Pinpoint the cell where the given text exists, returning its (X, Y) midpoint coordinate. 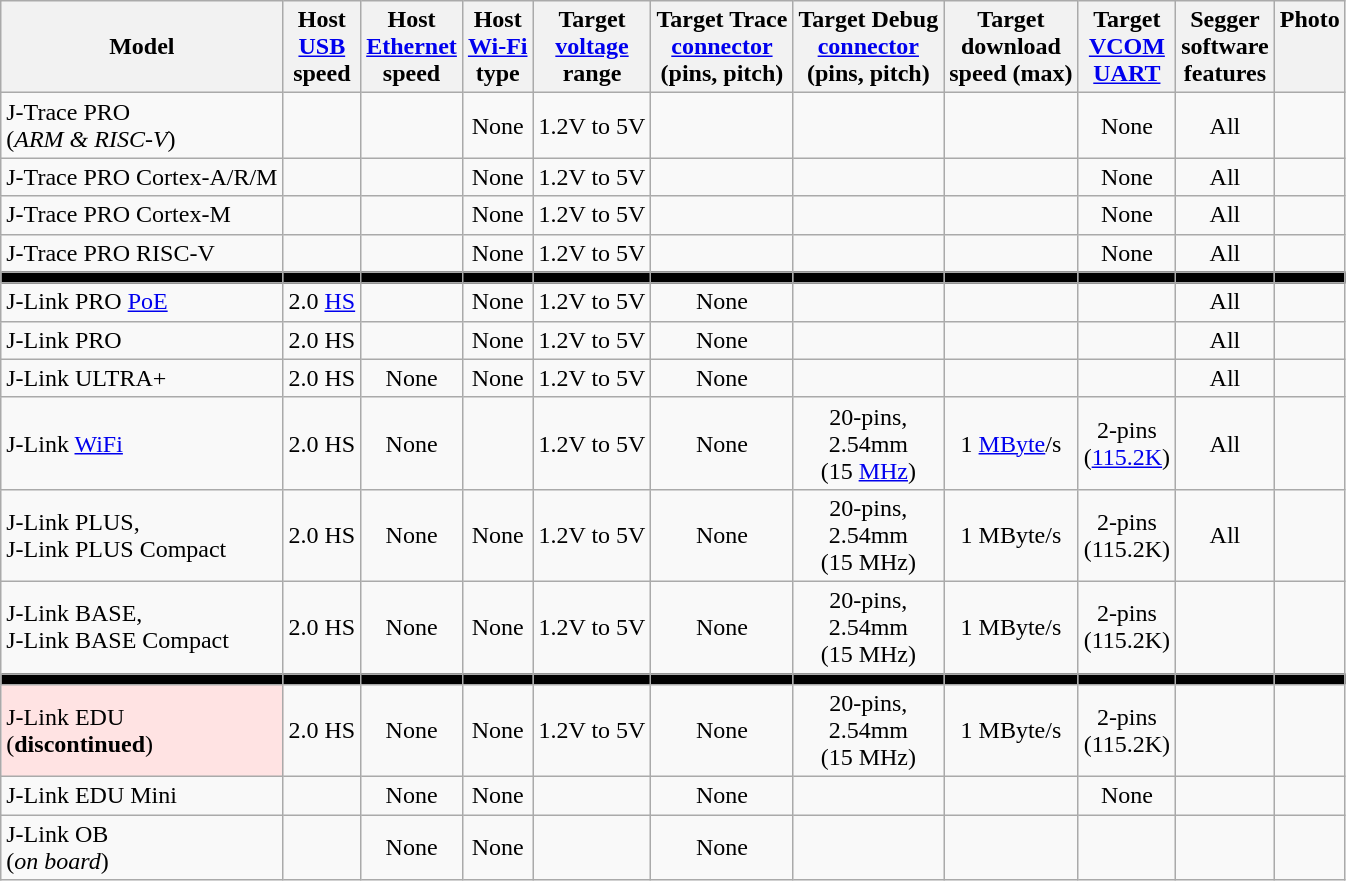
Targetdownloadspeed (max) (1011, 47)
J-Link ULTRA+ (142, 378)
J-Link EDU(discontinued) (142, 731)
J-Trace PRO RISC-V (142, 253)
Model (142, 47)
Seggersoftwarefeatures (1226, 47)
J-Link EDU Mini (142, 796)
J-Link PLUS,J-Link PLUS Compact (142, 535)
HostUSBspeed (322, 47)
HostEthernetspeed (412, 47)
Target Debugconnector(pins, pitch) (868, 47)
Photo (1310, 47)
J-Link OB(on board) (142, 848)
J-Link WiFi (142, 443)
J-Trace PRO Cortex-A/R/M (142, 177)
J-Link BASE,J-Link BASE Compact (142, 627)
Target Traceconnector(pins, pitch) (722, 47)
HostWi-Fitype (498, 47)
J-Link PRO PoE (142, 302)
Targetvoltagerange (592, 47)
J-Trace PRO Cortex-M (142, 215)
J-Trace PRO(ARM & RISC-V) (142, 126)
TargetVCOMUART (1127, 47)
J-Link PRO (142, 340)
